Search for the cell housing the specified text and yield its [X, Y] center coordinate. 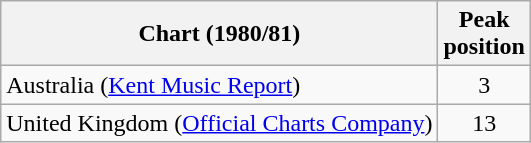
13 [484, 123]
Chart (1980/81) [220, 34]
Peakposition [484, 34]
Australia (Kent Music Report) [220, 85]
3 [484, 85]
United Kingdom (Official Charts Company) [220, 123]
